Determine the [X, Y] coordinate at the center of the cell enclosing the given text.  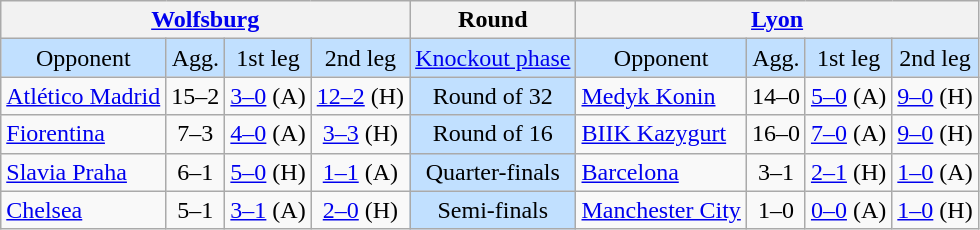
Round of 16 [493, 134]
1–0 [776, 210]
Slavia Praha [84, 172]
6–1 [196, 172]
7–0 (A) [848, 134]
Chelsea [84, 210]
12–2 (H) [360, 96]
3–1 (A) [268, 210]
2–1 (H) [848, 172]
1–1 (A) [360, 172]
3–0 (A) [268, 96]
Quarter-finals [493, 172]
Round of 32 [493, 96]
3–1 [776, 172]
Wolfsburg [206, 20]
16–0 [776, 134]
1–0 (H) [935, 210]
5–0 (H) [268, 172]
7–3 [196, 134]
5–0 (A) [848, 96]
1–0 (A) [935, 172]
Fiorentina [84, 134]
0–0 (A) [848, 210]
5–1 [196, 210]
Lyon [777, 20]
2–0 (H) [360, 210]
15–2 [196, 96]
BIIK Kazygurt [661, 134]
3–3 (H) [360, 134]
4–0 (A) [268, 134]
Round [493, 20]
Atlético Madrid [84, 96]
Manchester City [661, 210]
Medyk Konin [661, 96]
Barcelona [661, 172]
14–0 [776, 96]
Semi-finals [493, 210]
Knockout phase [493, 58]
